Return [X, Y] of the center of cell containing provided text 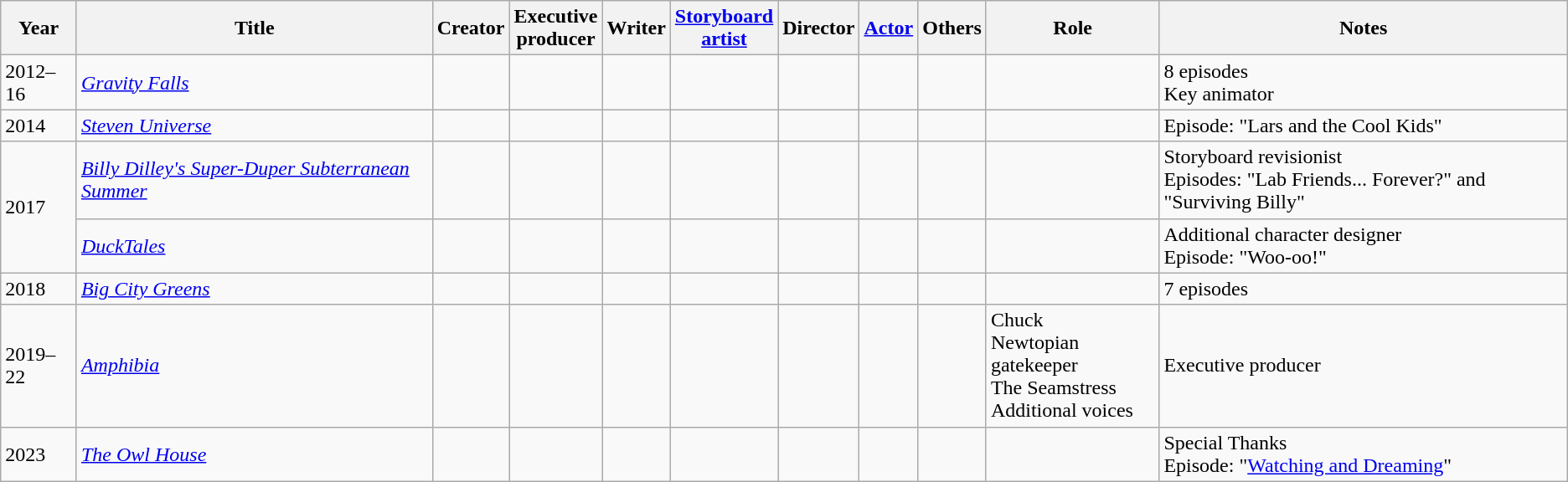
Storyboardartist [724, 28]
Actor [889, 28]
Writer [637, 28]
Role [1072, 28]
7 episodes [1364, 289]
Steven Universe [255, 126]
2017 [39, 208]
2019–22 [39, 366]
Episode: "Lars and the Cool Kids" [1364, 126]
Notes [1364, 28]
Gravity Falls [255, 82]
Billy Dilley's Super-Duper Subterranean Summer [255, 180]
Title [255, 28]
Others [952, 28]
Director [819, 28]
2012–16 [39, 82]
ChuckNewtopian gatekeeperThe SeamstressAdditional voices [1072, 366]
Executiveproducer [556, 28]
The Owl House [255, 454]
2018 [39, 289]
2014 [39, 126]
Additional character designerEpisode: "Woo-oo!" [1364, 246]
2023 [39, 454]
8 episodesKey animator [1364, 82]
DuckTales [255, 246]
Big City Greens [255, 289]
Storyboard revisionistEpisodes: "Lab Friends... Forever?" and "Surviving Billy" [1364, 180]
Special ThanksEpisode: "Watching and Dreaming" [1364, 454]
Executive producer [1364, 366]
Year [39, 28]
Amphibia [255, 366]
Creator [471, 28]
